Capture the cell that displays the provided text and extract its (X, Y) central coordinate. 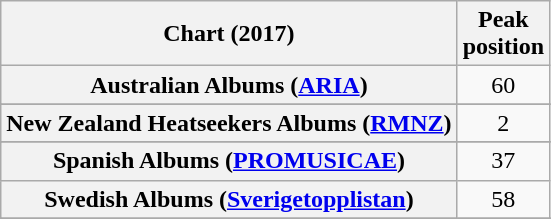
2 (503, 123)
58 (503, 199)
37 (503, 161)
Chart (2017) (229, 34)
New Zealand Heatseekers Albums (RMNZ) (229, 123)
Peak position (503, 34)
60 (503, 85)
Swedish Albums (Sverigetopplistan) (229, 199)
Spanish Albums (PROMUSICAE) (229, 161)
Australian Albums (ARIA) (229, 85)
